Search for the cell housing the specified text and yield its [X, Y] center coordinate. 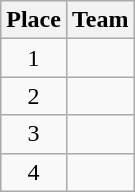
3 [34, 134]
1 [34, 58]
Team [100, 20]
2 [34, 96]
4 [34, 172]
Place [34, 20]
